Search for the cell housing the specified text and yield its [X, Y] center coordinate. 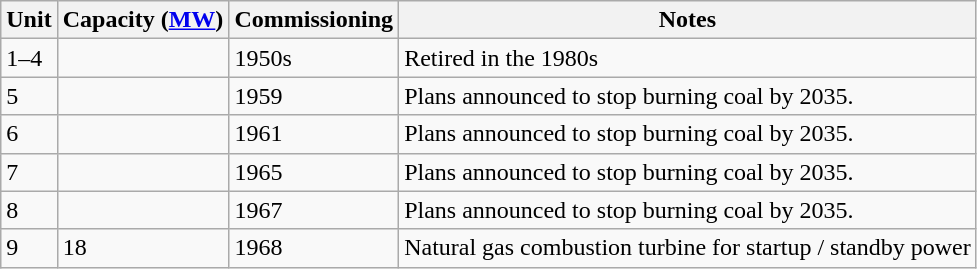
1961 [314, 134]
Capacity (MW) [143, 20]
Unit [29, 20]
Commissioning [314, 20]
5 [29, 96]
1–4 [29, 58]
1965 [314, 172]
Notes [688, 20]
8 [29, 210]
1950s [314, 58]
18 [143, 248]
9 [29, 248]
Retired in the 1980s [688, 58]
6 [29, 134]
7 [29, 172]
1959 [314, 96]
Natural gas combustion turbine for startup / standby power [688, 248]
1968 [314, 248]
1967 [314, 210]
